Pinpoint the cell where the given text exists, returning its (X, Y) midpoint coordinate. 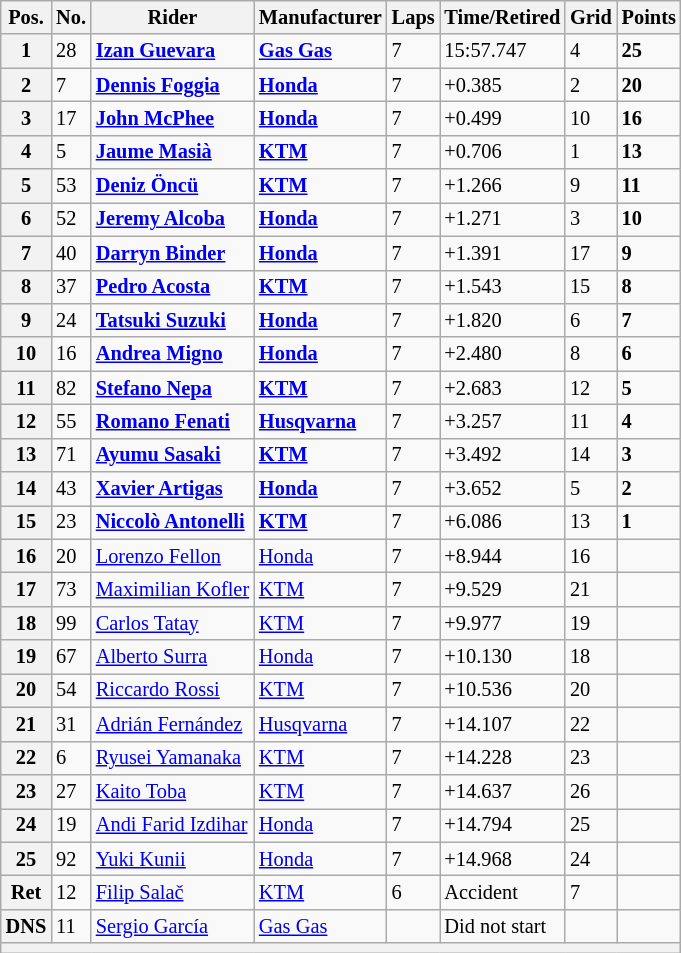
Time/Retired (503, 17)
+14.228 (503, 758)
Pedro Acosta (172, 287)
+14.794 (503, 825)
+1.266 (503, 186)
Lorenzo Fellon (172, 556)
+10.536 (503, 690)
Riccardo Rossi (172, 690)
DNS (26, 926)
Jeremy Alcoba (172, 219)
Tatsuki Suzuki (172, 320)
Filip Salač (172, 892)
+10.130 (503, 657)
Niccolò Antonelli (172, 522)
27 (71, 791)
73 (71, 589)
No. (71, 17)
52 (71, 219)
+14.637 (503, 791)
+1.391 (503, 253)
71 (71, 455)
Ryusei Yamanaka (172, 758)
15:57.747 (503, 51)
99 (71, 623)
Kaito Toba (172, 791)
43 (71, 489)
Xavier Artigas (172, 489)
Darryn Binder (172, 253)
+9.977 (503, 623)
John McPhee (172, 118)
82 (71, 388)
Deniz Öncü (172, 186)
Laps (414, 17)
+9.529 (503, 589)
Carlos Tatay (172, 623)
Grid (591, 17)
Rider (172, 17)
Dennis Foggia (172, 85)
Yuki Kunii (172, 859)
67 (71, 657)
Pos. (26, 17)
Jaume Masià (172, 152)
+0.499 (503, 118)
55 (71, 421)
+3.492 (503, 455)
Alberto Surra (172, 657)
Points (649, 17)
37 (71, 287)
+3.652 (503, 489)
Maximilian Kofler (172, 589)
Adrián Fernández (172, 724)
+1.820 (503, 320)
Did not start (503, 926)
31 (71, 724)
40 (71, 253)
Izan Guevara (172, 51)
54 (71, 690)
Andi Farid Izdihar (172, 825)
Manufacturer (320, 17)
+1.543 (503, 287)
+8.944 (503, 556)
+2.480 (503, 354)
+1.271 (503, 219)
Ret (26, 892)
+0.385 (503, 85)
53 (71, 186)
28 (71, 51)
+14.107 (503, 724)
Sergio García (172, 926)
+3.257 (503, 421)
Stefano Nepa (172, 388)
+2.683 (503, 388)
92 (71, 859)
26 (591, 791)
Romano Fenati (172, 421)
+0.706 (503, 152)
Accident (503, 892)
Ayumu Sasaki (172, 455)
+14.968 (503, 859)
+6.086 (503, 522)
Andrea Migno (172, 354)
